From the cell containing the given text, extract its center point as (X, Y) coordinate. 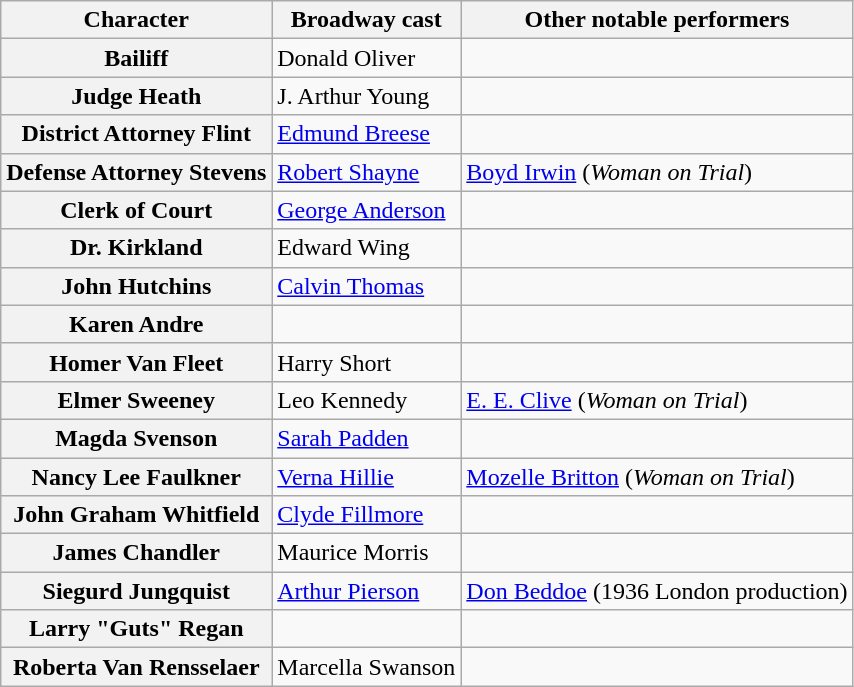
Siegurd Jungquist (136, 591)
Arthur Pierson (366, 591)
Harry Short (366, 362)
Leo Kennedy (366, 400)
Donald Oliver (366, 58)
Roberta Van Rensselaer (136, 667)
Mozelle Britton (Woman on Trial) (657, 477)
Bailiff (136, 58)
Other notable performers (657, 20)
Larry "Guts" Regan (136, 629)
Edmund Breese (366, 134)
Verna Hillie (366, 477)
Dr. Kirkland (136, 248)
Judge Heath (136, 96)
Calvin Thomas (366, 286)
George Anderson (366, 210)
John Hutchins (136, 286)
Karen Andre (136, 324)
John Graham Whitfield (136, 515)
District Attorney Flint (136, 134)
Sarah Padden (366, 438)
E. E. Clive (Woman on Trial) (657, 400)
Maurice Morris (366, 553)
J. Arthur Young (366, 96)
James Chandler (136, 553)
Robert Shayne (366, 172)
Edward Wing (366, 248)
Defense Attorney Stevens (136, 172)
Nancy Lee Faulkner (136, 477)
Homer Van Fleet (136, 362)
Character (136, 20)
Magda Svenson (136, 438)
Elmer Sweeney (136, 400)
Broadway cast (366, 20)
Marcella Swanson (366, 667)
Don Beddoe (1936 London production) (657, 591)
Clerk of Court (136, 210)
Boyd Irwin (Woman on Trial) (657, 172)
Clyde Fillmore (366, 515)
